Scan for the cell matching the given text and deliver its [X, Y] coordinate at center. 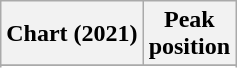
Chart (2021) [72, 34]
Peakposition [189, 34]
